Pinpoint the cell where the given text exists, returning its [X, Y] midpoint coordinate. 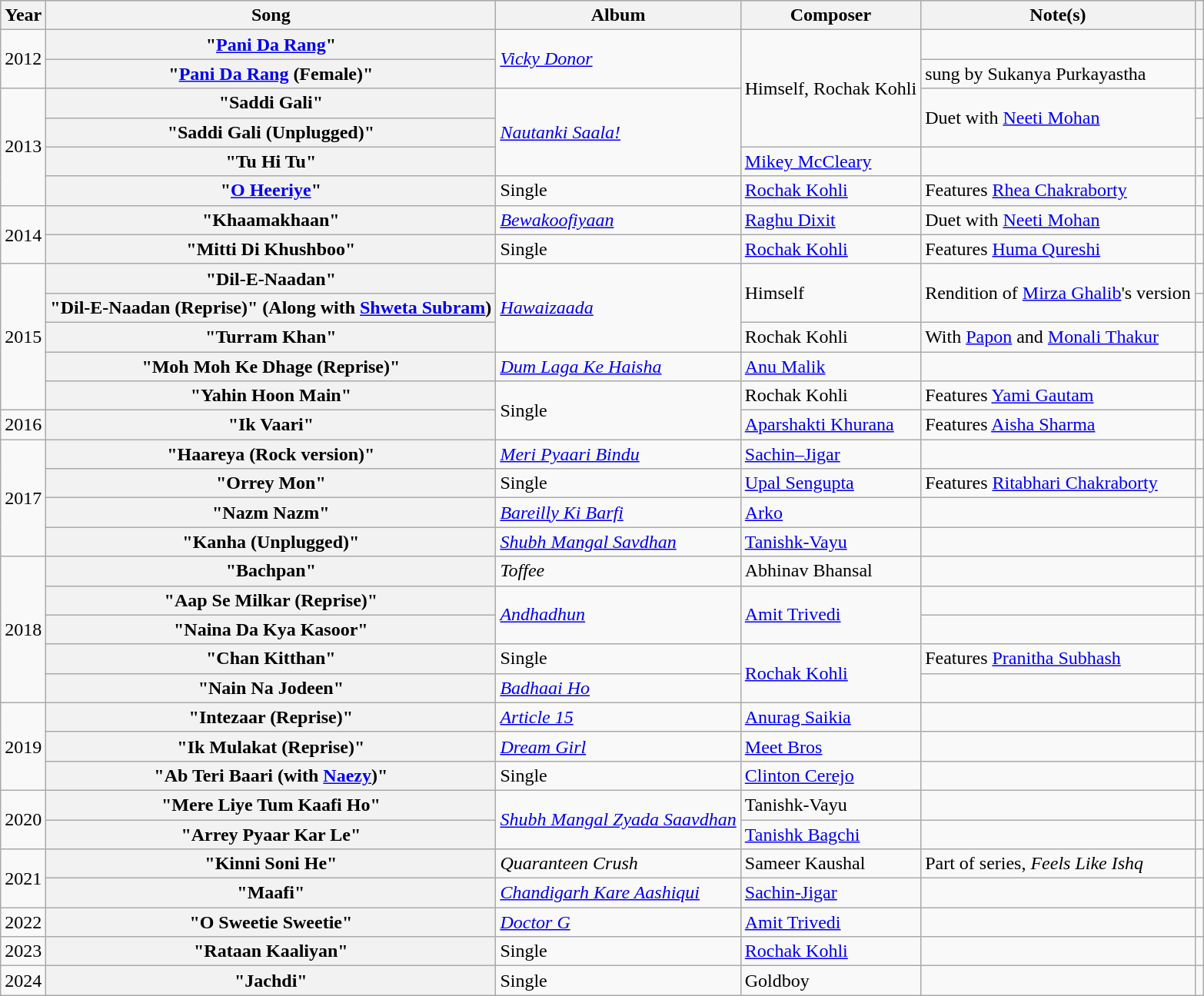
"Dil-E-Naadan" [271, 278]
"Tu Hi Tu" [271, 161]
"Bachpan" [271, 571]
Album [618, 15]
"Pani Da Rang (Female)" [271, 74]
"Saddi Gali (Unplugged)" [271, 132]
"O Sweetie Sweetie" [271, 922]
2012 [23, 59]
Vicky Donor [618, 59]
Upal Sengupta [830, 483]
Part of series, Feels Like Ishq [1058, 864]
Features Ritabhari Chakraborty [1058, 483]
2013 [23, 147]
2019 [23, 746]
"Chan Kitthan" [271, 659]
Bewakoofiyaan [618, 220]
Meet Bros [830, 746]
2016 [23, 425]
2022 [23, 922]
"Arrey Pyaar Kar Le" [271, 834]
Dream Girl [618, 746]
"Mitti Di Khushboo" [271, 249]
Shubh Mangal Zyada Saavdhan [618, 819]
2018 [23, 629]
Himself [830, 293]
"Nain Na Jodeen" [271, 688]
"Khaamakhaan" [271, 220]
2017 [23, 498]
Meri Pyaari Bindu [618, 454]
Toffee [618, 571]
Composer [830, 15]
"Ab Teri Baari (with Naezy)" [271, 775]
sung by Sukanya Purkayastha [1058, 74]
"Kanha (Unplugged)" [271, 542]
Features Pranitha Subhash [1058, 659]
"Orrey Mon" [271, 483]
2021 [23, 878]
Song [271, 15]
Hawaizaada [618, 307]
Badhaai Ho [618, 688]
Anurag Saikia [830, 717]
"Naina Da Kya Kasoor" [271, 629]
"Saddi Gali" [271, 103]
"Mere Liye Tum Kaafi Ho" [271, 805]
Himself, Rochak Kohli [830, 88]
Mikey McCleary [830, 161]
"Maafi" [271, 893]
"Intezaar (Reprise)" [271, 717]
Rendition of Mirza Ghalib's version [1058, 293]
Chandigarh Kare Aashiqui [618, 893]
"Rataan Kaaliyan" [271, 951]
Features Rhea Chakraborty [1058, 191]
Quaranteen Crush [618, 864]
Year [23, 15]
"Jachdi" [271, 981]
"Moh Moh Ke Dhage (Reprise)" [271, 367]
Goldboy [830, 981]
Sachin-Jigar [830, 893]
"Pani Da Rang" [271, 45]
Sachin–Jigar [830, 454]
Sameer Kaushal [830, 864]
Abhinav Bhansal [830, 571]
"Ik Vaari" [271, 425]
Arko [830, 513]
Nautanki Saala! [618, 132]
Article 15 [618, 717]
"Dil-E-Naadan (Reprise)" (Along with Shweta Subram) [271, 307]
2014 [23, 234]
"O Heeriye" [271, 191]
Features Yami Gautam [1058, 396]
"Nazm Nazm" [271, 513]
Shubh Mangal Savdhan [618, 542]
Aparshakti Khurana [830, 425]
Features Huma Qureshi [1058, 249]
Raghu Dixit [830, 220]
Dum Laga Ke Haisha [618, 367]
"Kinni Soni He" [271, 864]
Features Aisha Sharma [1058, 425]
Tanishk Bagchi [830, 834]
Bareilly Ki Barfi [618, 513]
Andhadhun [618, 615]
2020 [23, 819]
Anu Malik [830, 367]
2024 [23, 981]
"Yahin Hoon Main" [271, 396]
2015 [23, 337]
"Ik Mulakat (Reprise)" [271, 746]
"Aap Se Milkar (Reprise)" [271, 600]
"Haareya (Rock version)" [271, 454]
Doctor G [618, 922]
Clinton Cerejo [830, 775]
Note(s) [1058, 15]
2023 [23, 951]
With Papon and Monali Thakur [1058, 337]
"Turram Khan" [271, 337]
